Scan for the cell matching the given text and deliver its (X, Y) coordinate at center. 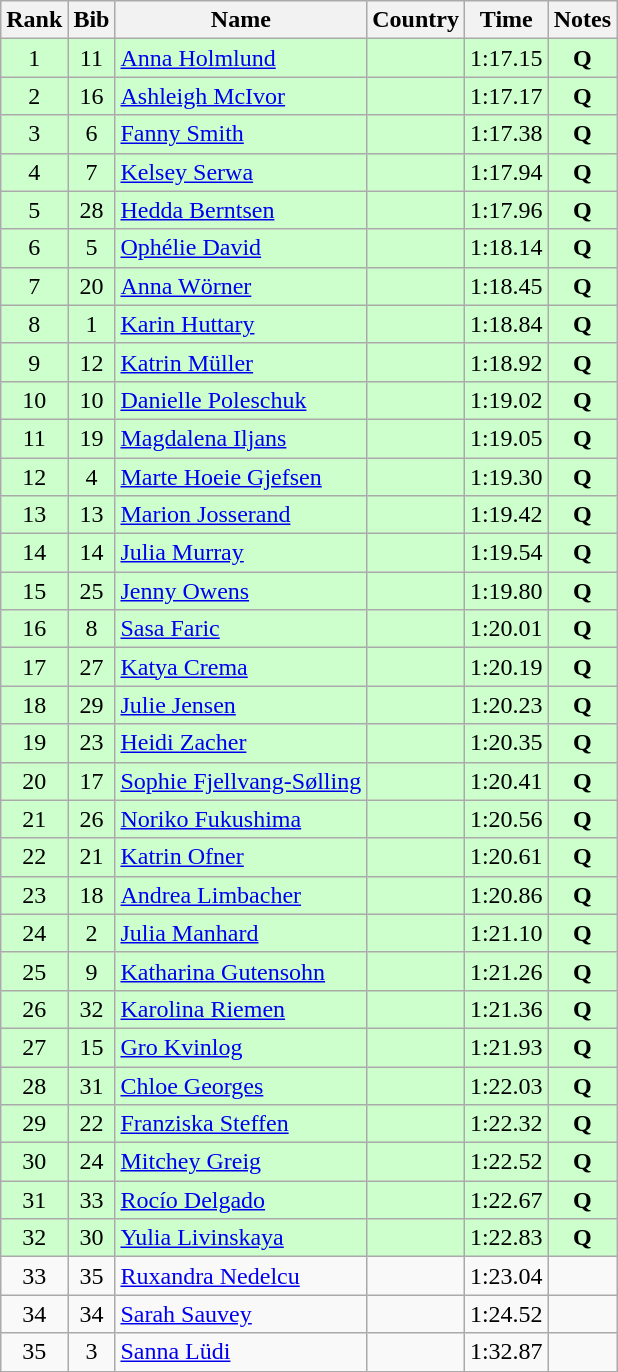
1:20.01 (506, 629)
Rocío Delgado (241, 1200)
1:20.56 (506, 819)
Sophie Fjellvang-Sølling (241, 781)
Notes (582, 20)
Rank (34, 20)
Chloe Georges (241, 1085)
1:21.36 (506, 1009)
1:19.05 (506, 438)
Marion Josserand (241, 515)
Heidi Zacher (241, 743)
Andrea Limbacher (241, 895)
1:17.38 (506, 134)
1:18.14 (506, 248)
Country (416, 20)
Gro Kvinlog (241, 1047)
1:22.83 (506, 1238)
Noriko Fukushima (241, 819)
Katharina Gutensohn (241, 971)
1:22.32 (506, 1124)
1:20.86 (506, 895)
Marte Hoeie Gjefsen (241, 477)
1:19.30 (506, 477)
1:17.94 (506, 172)
Karolina Riemen (241, 1009)
1:20.61 (506, 857)
Sarah Sauvey (241, 1314)
Kelsey Serwa (241, 172)
1:21.93 (506, 1047)
1:21.10 (506, 933)
1:19.80 (506, 591)
Katrin Ofner (241, 857)
1:17.15 (506, 58)
Mitchey Greig (241, 1162)
1:19.02 (506, 400)
Anna Holmlund (241, 58)
1:22.67 (506, 1200)
Katrin Müller (241, 362)
Anna Wörner (241, 286)
Jenny Owens (241, 591)
1:20.23 (506, 705)
Julie Jensen (241, 705)
1:18.45 (506, 286)
Sanna Lüdi (241, 1352)
Bib (92, 20)
1:18.84 (506, 324)
Hedda Berntsen (241, 210)
1:18.92 (506, 362)
1:17.17 (506, 96)
Yulia Livinskaya (241, 1238)
1:21.26 (506, 971)
1:23.04 (506, 1276)
1:20.19 (506, 667)
Time (506, 20)
1:22.03 (506, 1085)
Julia Manhard (241, 933)
1:24.52 (506, 1314)
Name (241, 20)
Magdalena Iljans (241, 438)
1:19.42 (506, 515)
1:17.96 (506, 210)
Danielle Poleschuk (241, 400)
1:32.87 (506, 1352)
Karin Huttary (241, 324)
Katya Crema (241, 667)
Julia Murray (241, 553)
Ophélie David (241, 248)
Fanny Smith (241, 134)
1:20.41 (506, 781)
Sasa Faric (241, 629)
Franziska Steffen (241, 1124)
Ashleigh McIvor (241, 96)
1:22.52 (506, 1162)
Ruxandra Nedelcu (241, 1276)
1:19.54 (506, 553)
1:20.35 (506, 743)
